Return [X, Y] of the center of cell containing provided text 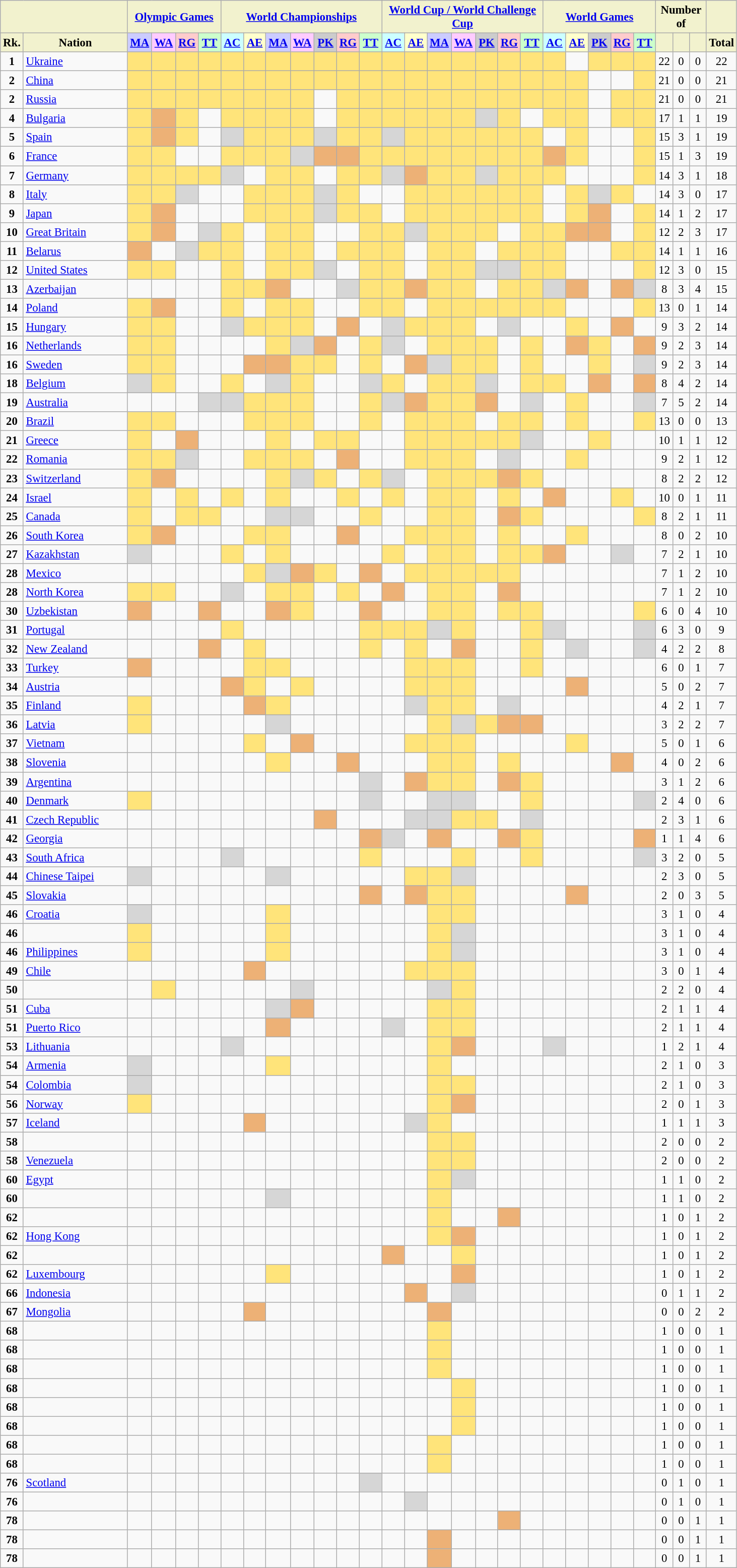
33 [12, 668]
26 [12, 535]
Egypt [76, 1179]
Indonesia [76, 1293]
Netherlands [76, 346]
Israel [76, 497]
49 [12, 971]
Germany [76, 175]
Slovenia [76, 763]
27 [12, 554]
Lithuania [76, 1047]
World Cup / World Challenge Cup [462, 17]
Rk. [12, 42]
Armenia [76, 1065]
53 [12, 1047]
Ukraine [76, 61]
North Korea [76, 592]
Italy [76, 194]
Greece [76, 441]
France [76, 156]
Hungary [76, 327]
Belarus [76, 251]
Belgium [76, 384]
Sweden [76, 364]
40 [12, 800]
36 [12, 725]
42 [12, 838]
Slovakia [76, 895]
39 [12, 782]
Total [721, 42]
Austria [76, 687]
57 [12, 1122]
South Africa [76, 857]
Portugal [76, 630]
Japan [76, 213]
United States [76, 270]
23 [12, 478]
34 [12, 687]
China [76, 81]
Latvia [76, 725]
32 [12, 649]
37 [12, 743]
Great Britain [76, 232]
Mongolia [76, 1312]
43 [12, 857]
Russia [76, 99]
Azerbaijan [76, 289]
Vietnam [76, 743]
New Zealand [76, 649]
Croatia [76, 914]
Olympic Games [174, 17]
World Games [599, 17]
35 [12, 706]
25 [12, 516]
Philippines [76, 952]
Nation [76, 42]
24 [12, 497]
Switzerland [76, 478]
Colombia [76, 1085]
Chinese Taipei [76, 876]
45 [12, 895]
31 [12, 630]
Cuba [76, 1009]
Finland [76, 706]
Bulgaria [76, 118]
Argentina [76, 782]
Poland [76, 308]
38 [12, 763]
30 [12, 611]
Number of [681, 17]
Venezuela [76, 1160]
Luxembourg [76, 1274]
Uzbekistan [76, 611]
Iceland [76, 1122]
Chile [76, 971]
Scotland [76, 1482]
Spain [76, 137]
Australia [76, 403]
50 [12, 990]
Georgia [76, 838]
67 [12, 1312]
Canada [76, 516]
Turkey [76, 668]
Romania [76, 459]
Denmark [76, 800]
Mexico [76, 573]
Kazakhstan [76, 554]
66 [12, 1293]
44 [12, 876]
Hong Kong [76, 1236]
World Championships [301, 17]
Brazil [76, 421]
Puerto Rico [76, 1028]
Czech Republic [76, 820]
41 [12, 820]
South Korea [76, 535]
56 [12, 1104]
20 [12, 421]
Norway [76, 1104]
